Identify which cell holds the provided text, then report its (x, y) central coordinate. 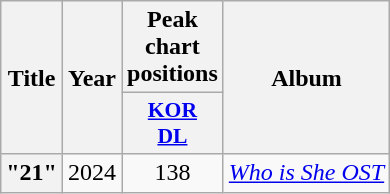
138 (173, 173)
Peak chart positions (173, 47)
Album (306, 78)
2024 (92, 173)
Year (92, 78)
Title (32, 78)
"21" (32, 173)
KORDL (173, 124)
Who is She OST (306, 173)
